Return [x, y] of the center of cell containing provided text 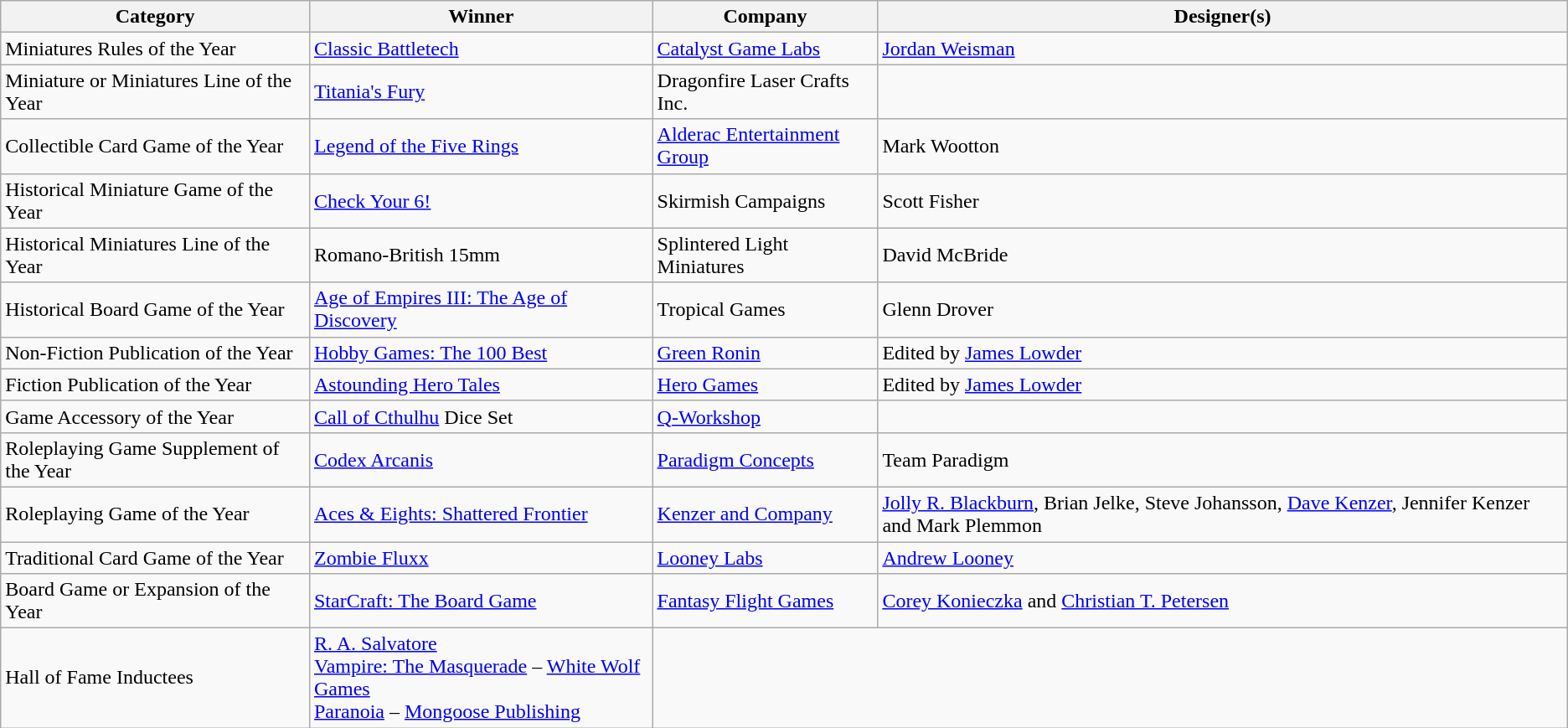
Age of Empires III: The Age of Discovery [481, 310]
R. A. SalvatoreVampire: The Masquerade – White Wolf GamesParanoia – Mongoose Publishing [481, 679]
Paradigm Concepts [766, 459]
Q-Workshop [766, 416]
Roleplaying Game of the Year [156, 514]
Hero Games [766, 385]
StarCraft: The Board Game [481, 602]
Glenn Drover [1223, 310]
Roleplaying Game Supplement of the Year [156, 459]
Aces & Eights: Shattered Frontier [481, 514]
Collectible Card Game of the Year [156, 146]
Kenzer and Company [766, 514]
Jolly R. Blackburn, Brian Jelke, Steve Johansson, Dave Kenzer, Jennifer Kenzer and Mark Plemmon [1223, 514]
Game Accessory of the Year [156, 416]
Designer(s) [1223, 17]
Call of Cthulhu Dice Set [481, 416]
Dragonfire Laser Crafts Inc. [766, 92]
Winner [481, 17]
Scott Fisher [1223, 201]
Looney Labs [766, 557]
Hobby Games: The 100 Best [481, 353]
Skirmish Campaigns [766, 201]
David McBride [1223, 255]
Team Paradigm [1223, 459]
Titania's Fury [481, 92]
Andrew Looney [1223, 557]
Corey Konieczka and Christian T. Petersen [1223, 602]
Board Game or Expansion of the Year [156, 602]
Historical Miniature Game of the Year [156, 201]
Astounding Hero Tales [481, 385]
Historical Miniatures Line of the Year [156, 255]
Zombie Fluxx [481, 557]
Fantasy Flight Games [766, 602]
Fiction Publication of the Year [156, 385]
Splintered Light Miniatures [766, 255]
Classic Battletech [481, 49]
Traditional Card Game of the Year [156, 557]
Company [766, 17]
Catalyst Game Labs [766, 49]
Codex Arcanis [481, 459]
Hall of Fame Inductees [156, 679]
Mark Wootton [1223, 146]
Green Ronin [766, 353]
Romano-British 15mm [481, 255]
Historical Board Game of the Year [156, 310]
Miniature or Miniatures Line of the Year [156, 92]
Check Your 6! [481, 201]
Alderac Entertainment Group [766, 146]
Category [156, 17]
Non-Fiction Publication of the Year [156, 353]
Tropical Games [766, 310]
Miniatures Rules of the Year [156, 49]
Jordan Weisman [1223, 49]
Legend of the Five Rings [481, 146]
